Output the (x, y) coordinate of the center of the cell containing the given text.  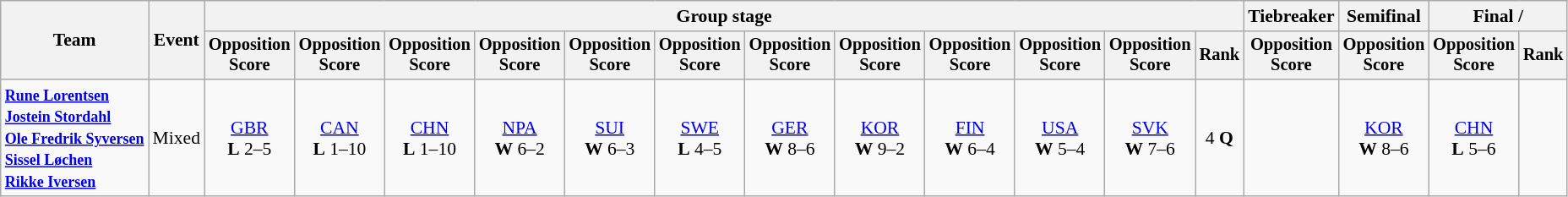
Mixed (177, 138)
GER W 8–6 (791, 138)
CAN L 1–10 (340, 138)
Tiebreaker (1291, 16)
NPA W 6–2 (520, 138)
FIN W 6–4 (970, 138)
USA W 5–4 (1059, 138)
Team (74, 41)
4 Q (1220, 138)
SUI W 6–3 (610, 138)
CHN L 5–6 (1473, 138)
SWE L 4–5 (700, 138)
Final / (1498, 16)
KOR W 8–6 (1384, 138)
GBR L 2–5 (250, 138)
Rune LorentsenJostein StordahlOle Fredrik SyversenSissel LøchenRikke Iversen (74, 138)
Group stage (724, 16)
KOR W 9–2 (880, 138)
SVK W 7–6 (1151, 138)
Semifinal (1384, 16)
CHN L 1–10 (429, 138)
Event (177, 41)
